Provide the (X, Y) coordinate of the cell's center where the given text is located.  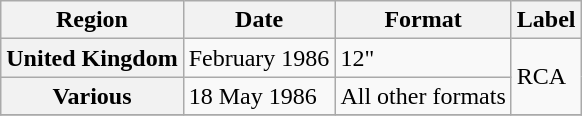
Region (92, 20)
All other formats (423, 96)
Various (92, 96)
Date (259, 20)
February 1986 (259, 58)
Label (546, 20)
RCA (546, 77)
12" (423, 58)
18 May 1986 (259, 96)
United Kingdom (92, 58)
Format (423, 20)
